Locate the cell with the specified text and output its [x, y] center coordinate. 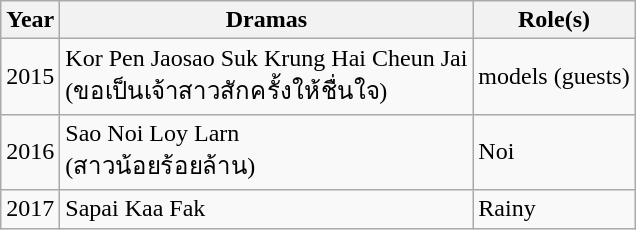
Role(s) [554, 20]
Noi [554, 152]
Kor Pen Jaosao Suk Krung Hai Cheun Jai (ขอเป็นเจ้าสาวสักครั้งให้ชื่นใจ) [266, 77]
Rainy [554, 209]
models (guests) [554, 77]
Sapai Kaa Fak [266, 209]
2016 [30, 152]
Year [30, 20]
Sao Noi Loy Larn (สาวน้อยร้อยล้าน) [266, 152]
Dramas [266, 20]
2017 [30, 209]
2015 [30, 77]
